Determine the [X, Y] coordinate at the center of the cell enclosing the given text.  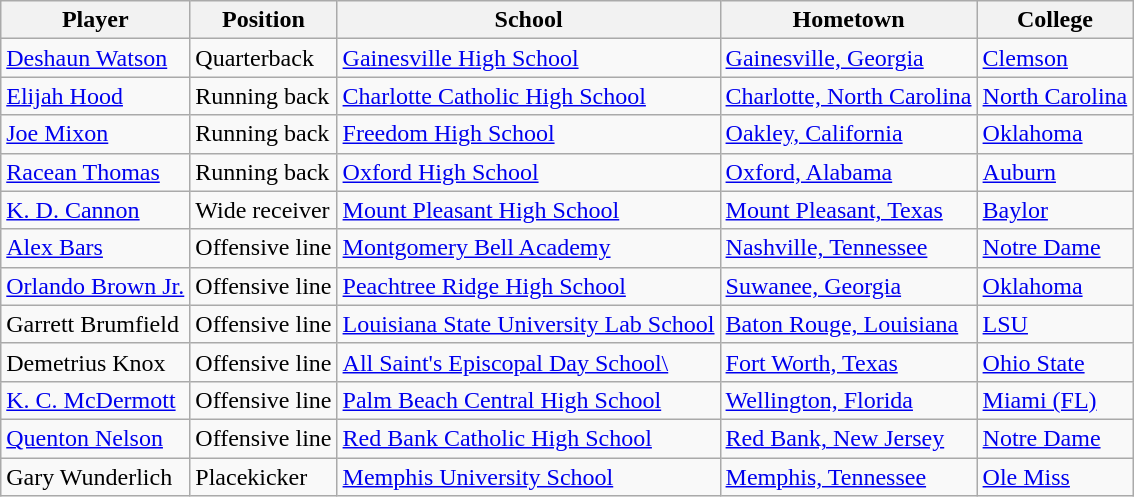
Ohio State [1055, 362]
Racean Thomas [96, 172]
Red Bank, New Jersey [848, 438]
Oxford High School [528, 172]
Demetrius Knox [96, 362]
Wellington, Florida [848, 400]
Mount Pleasant High School [528, 210]
Wide receiver [264, 210]
Gainesville, Georgia [848, 58]
LSU [1055, 324]
Miami (FL) [1055, 400]
Hometown [848, 20]
Charlotte Catholic High School [528, 96]
Suwanee, Georgia [848, 286]
Baylor [1055, 210]
Nashville, Tennessee [848, 248]
Joe Mixon [96, 134]
Oakley, California [848, 134]
Louisiana State University Lab School [528, 324]
All Saint's Episcopal Day School\ [528, 362]
Alex Bars [96, 248]
Baton Rouge, Louisiana [848, 324]
College [1055, 20]
Charlotte, North Carolina [848, 96]
Palm Beach Central High School [528, 400]
Quarterback [264, 58]
Auburn [1055, 172]
Position [264, 20]
Memphis University School [528, 477]
Player [96, 20]
Red Bank Catholic High School [528, 438]
Garrett Brumfield [96, 324]
K. C. McDermott [96, 400]
Peachtree Ridge High School [528, 286]
School [528, 20]
Fort Worth, Texas [848, 362]
Orlando Brown Jr. [96, 286]
Montgomery Bell Academy [528, 248]
Placekicker [264, 477]
Oxford, Alabama [848, 172]
Elijah Hood [96, 96]
Clemson [1055, 58]
Gainesville High School [528, 58]
Deshaun Watson [96, 58]
North Carolina [1055, 96]
Mount Pleasant, Texas [848, 210]
Quenton Nelson [96, 438]
K. D. Cannon [96, 210]
Ole Miss [1055, 477]
Gary Wunderlich [96, 477]
Freedom High School [528, 134]
Memphis, Tennessee [848, 477]
